Provide the [x, y] coordinate of the cell's center where the given text is located.  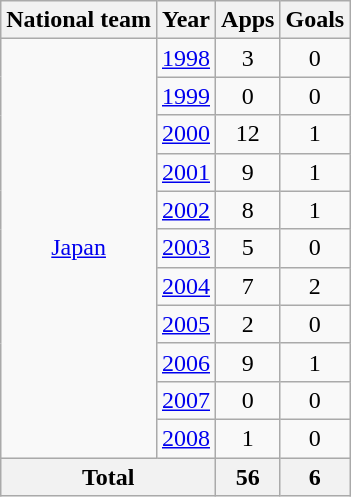
7 [248, 286]
3 [248, 58]
Year [186, 20]
2001 [186, 172]
National team [79, 20]
5 [248, 248]
1998 [186, 58]
1999 [186, 96]
2007 [186, 400]
2005 [186, 324]
Japan [79, 248]
2004 [186, 286]
8 [248, 210]
2008 [186, 438]
2006 [186, 362]
2002 [186, 210]
2000 [186, 134]
Apps [248, 20]
Total [108, 477]
12 [248, 134]
56 [248, 477]
2003 [186, 248]
Goals [315, 20]
6 [315, 477]
